Return [x, y] of the center of cell containing provided text 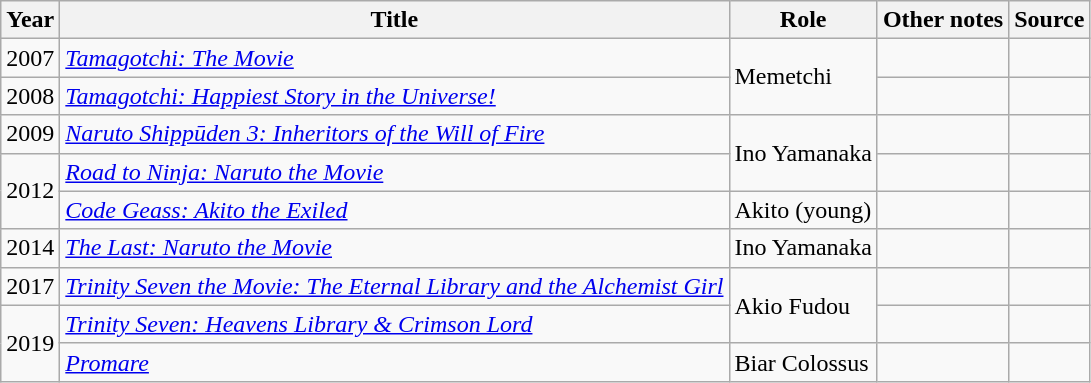
2008 [30, 96]
Trinity Seven the Movie: The Eternal Library and the Alchemist Girl [394, 286]
Tamagotchi: Happiest Story in the Universe! [394, 96]
Akito (young) [803, 210]
Biar Colossus [803, 362]
Tamagotchi: The Movie [394, 58]
Role [803, 20]
Code Geass: Akito the Exiled [394, 210]
Trinity Seven: Heavens Library & Crimson Lord [394, 324]
2014 [30, 248]
Other notes [942, 20]
Naruto Shippūden 3: Inheritors of the Will of Fire [394, 134]
2007 [30, 58]
2012 [30, 191]
Promare [394, 362]
Memetchi [803, 77]
Year [30, 20]
The Last: Naruto the Movie [394, 248]
2009 [30, 134]
2017 [30, 286]
Akio Fudou [803, 305]
Source [1050, 20]
Road to Ninja: Naruto the Movie [394, 172]
Title [394, 20]
2019 [30, 343]
